Capture the cell that displays the provided text and extract its [X, Y] central coordinate. 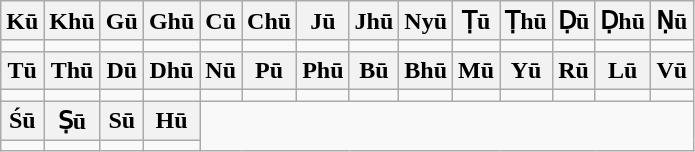
Ṇū [672, 21]
Tū [22, 70]
Gū [122, 21]
Ḍhū [623, 21]
Ghū [171, 21]
Vū [672, 70]
Ṭhū [526, 21]
Ṭū [476, 21]
Yū [526, 70]
Bū [374, 70]
Nū [221, 70]
Sū [122, 120]
Dhū [171, 70]
Nyū [426, 21]
Śū [22, 120]
Jhū [374, 21]
Lū [623, 70]
Dū [122, 70]
Khū [72, 21]
Chū [270, 21]
Cū [221, 21]
Phū [323, 70]
Mū [476, 70]
Bhū [426, 70]
Rū [573, 70]
Ṣū [72, 120]
Jū [323, 21]
Ḍū [573, 21]
Thū [72, 70]
Hū [171, 120]
Pū [270, 70]
Kū [22, 21]
